From the cell containing the given text, extract its center point as [x, y] coordinate. 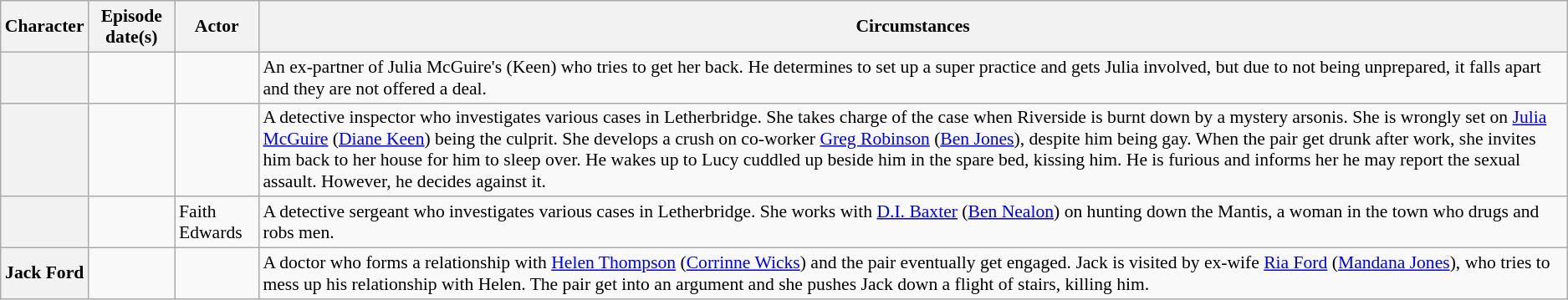
Character [45, 27]
Actor [217, 27]
Circumstances [912, 27]
Faith Edwards [217, 222]
Jack Ford [45, 274]
Episode date(s) [132, 27]
